Pinpoint the cell where the given text exists, returning its (x, y) midpoint coordinate. 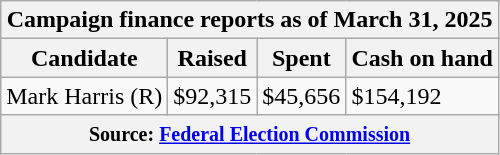
$154,192 (422, 96)
Cash on hand (422, 58)
Raised (212, 58)
Spent (302, 58)
Candidate (84, 58)
$45,656 (302, 96)
Mark Harris (R) (84, 96)
Source: Federal Election Commission (250, 134)
Campaign finance reports as of March 31, 2025 (250, 20)
$92,315 (212, 96)
